For the text-containing cell, return its midpoint in [X, Y] coordinate format. 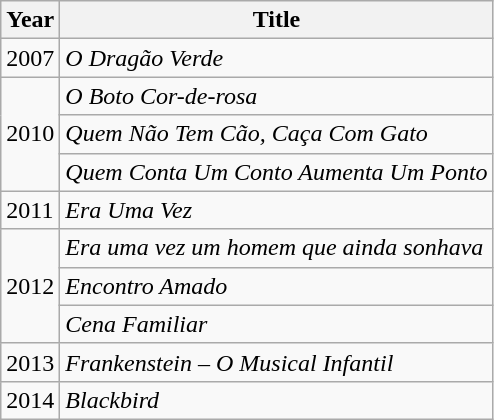
2010 [30, 134]
2007 [30, 58]
Quem Não Tem Cão, Caça Com Gato [276, 134]
O Boto Cor-de-rosa [276, 96]
2014 [30, 400]
Year [30, 20]
Quem Conta Um Conto Aumenta Um Ponto [276, 172]
Frankenstein – O Musical Infantil [276, 362]
Era uma vez um homem que ainda sonhava [276, 248]
2013 [30, 362]
Encontro Amado [276, 286]
Era Uma Vez [276, 210]
Cena Familiar [276, 324]
Blackbird [276, 400]
Title [276, 20]
2011 [30, 210]
O Dragão Verde [276, 58]
2012 [30, 286]
